From the cell containing the given text, extract its center point as [X, Y] coordinate. 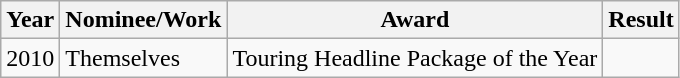
Award [415, 20]
Result [641, 20]
Year [30, 20]
Themselves [144, 58]
2010 [30, 58]
Touring Headline Package of the Year [415, 58]
Nominee/Work [144, 20]
